Locate the cell with the specified text and output its [X, Y] center coordinate. 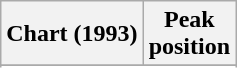
Chart (1993) [72, 34]
Peakposition [189, 34]
